Scan for the cell matching the given text and deliver its (X, Y) coordinate at center. 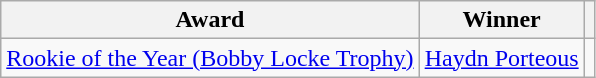
Rookie of the Year (Bobby Locke Trophy) (210, 58)
Award (210, 20)
Haydn Porteous (502, 58)
Winner (502, 20)
